Return (x, y) of the center of cell containing provided text 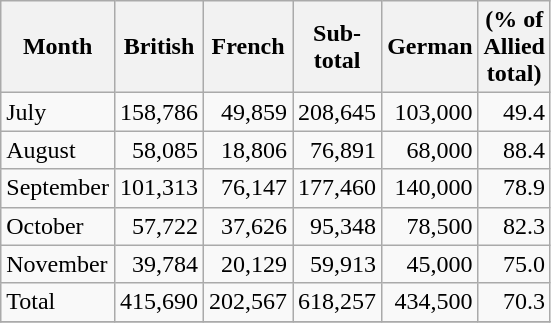
July (58, 112)
76,147 (248, 188)
158,786 (158, 112)
Total (58, 302)
September (58, 188)
British (158, 47)
208,645 (338, 112)
German (430, 47)
20,129 (248, 264)
76,891 (338, 150)
45,000 (430, 264)
August (58, 150)
202,567 (248, 302)
618,257 (338, 302)
140,000 (430, 188)
82.3 (514, 226)
59,913 (338, 264)
57,722 (158, 226)
49.4 (514, 112)
Sub-total (338, 47)
68,000 (430, 150)
103,000 (430, 112)
177,460 (338, 188)
78.9 (514, 188)
78,500 (430, 226)
58,085 (158, 150)
434,500 (430, 302)
49,859 (248, 112)
October (58, 226)
37,626 (248, 226)
75.0 (514, 264)
Month (58, 47)
88.4 (514, 150)
November (58, 264)
18,806 (248, 150)
French (248, 47)
415,690 (158, 302)
70.3 (514, 302)
(% ofAlliedtotal) (514, 47)
39,784 (158, 264)
101,313 (158, 188)
95,348 (338, 226)
